Identify which cell holds the provided text, then report its (X, Y) central coordinate. 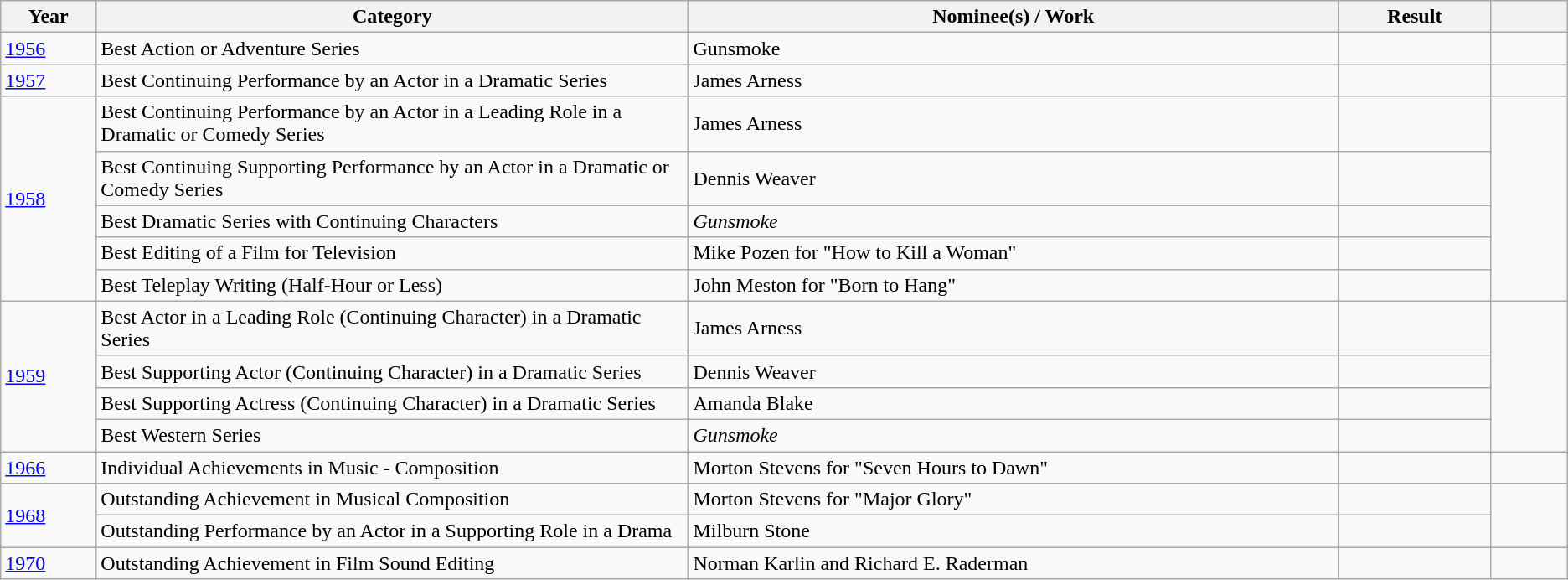
Nominee(s) / Work (1014, 17)
Norman Karlin and Richard E. Raderman (1014, 563)
Best Continuing Performance by an Actor in a Leading Role in a Dramatic or Comedy Series (392, 124)
Best Editing of a Film for Television (392, 253)
Individual Achievements in Music - Composition (392, 467)
1966 (49, 467)
Category (392, 17)
Outstanding Achievement in Musical Composition (392, 500)
Outstanding Performance by an Actor in a Supporting Role in a Drama (392, 531)
Best Action or Adventure Series (392, 49)
Best Supporting Actress (Continuing Character) in a Dramatic Series (392, 403)
Best Continuing Performance by an Actor in a Dramatic Series (392, 80)
Best Continuing Supporting Performance by an Actor in a Dramatic or Comedy Series (392, 178)
1958 (49, 199)
Result (1415, 17)
1959 (49, 375)
Amanda Blake (1014, 403)
Best Teleplay Writing (Half-Hour or Less) (392, 285)
Best Actor in a Leading Role (Continuing Character) in a Dramatic Series (392, 329)
Outstanding Achievement in Film Sound Editing (392, 563)
Morton Stevens for "Major Glory" (1014, 500)
1956 (49, 49)
Mike Pozen for "How to Kill a Woman" (1014, 253)
John Meston for "Born to Hang" (1014, 285)
1968 (49, 515)
Morton Stevens for "Seven Hours to Dawn" (1014, 467)
Best Dramatic Series with Continuing Characters (392, 221)
Year (49, 17)
1957 (49, 80)
Milburn Stone (1014, 531)
1970 (49, 563)
Best Supporting Actor (Continuing Character) in a Dramatic Series (392, 371)
Best Western Series (392, 435)
